Detect which cell encompasses the target text, then output its [X, Y] center coordinate. 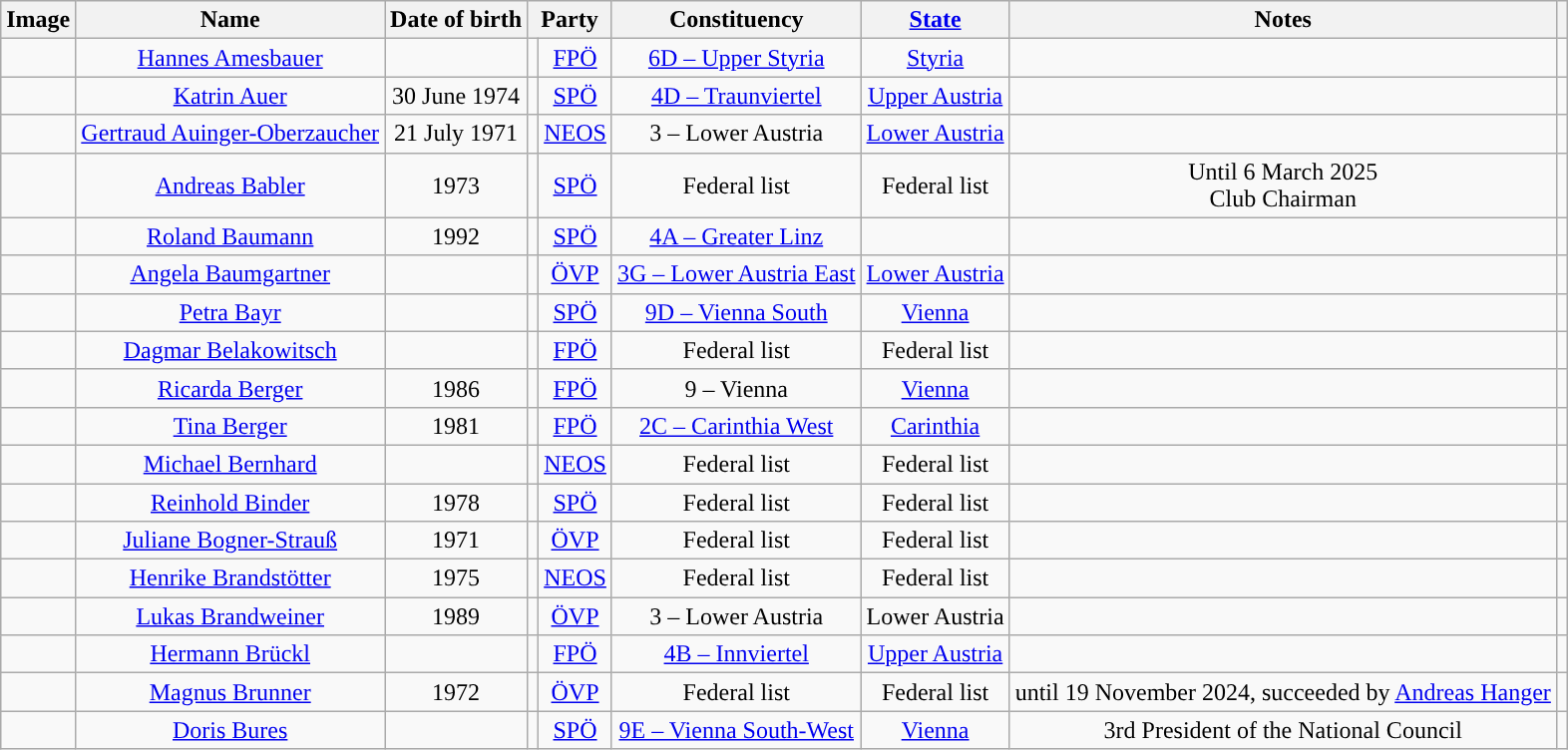
Juliane Bogner-Strauß [230, 541]
Image [38, 20]
Angela Baumgartner [230, 274]
Constituency [736, 20]
Michael Bernhard [230, 464]
21 July 1971 [457, 134]
4B – Innviertel [736, 654]
3rd President of the National Council [1283, 730]
Doris Bures [230, 730]
1992 [457, 236]
4A – Greater Linz [736, 236]
30 June 1974 [457, 96]
2C – Carinthia West [736, 426]
1972 [457, 692]
1978 [457, 502]
Hannes Amesbauer [230, 58]
1989 [457, 616]
Until 6 March 2025Club Chairman [1283, 186]
3G – Lower Austria East [736, 274]
Henrike Brandstötter [230, 578]
Carinthia [936, 426]
1986 [457, 388]
9D – Vienna South [736, 312]
6D – Upper Styria [736, 58]
Name [230, 20]
1971 [457, 541]
Magnus Brunner [230, 692]
Ricarda Berger [230, 388]
Styria [936, 58]
Petra Bayr [230, 312]
4D – Traunviertel [736, 96]
Katrin Auer [230, 96]
9 – Vienna [736, 388]
Dagmar Belakowitsch [230, 350]
Party [571, 20]
1981 [457, 426]
Hermann Brückl [230, 654]
Tina Berger [230, 426]
9E – Vienna South-West [736, 730]
Date of birth [457, 20]
State [936, 20]
Lukas Brandweiner [230, 616]
1975 [457, 578]
1973 [457, 186]
until 19 November 2024, succeeded by Andreas Hanger [1283, 692]
Reinhold Binder [230, 502]
Gertraud Auinger-Oberzaucher [230, 134]
Notes [1283, 20]
Roland Baumann [230, 236]
Andreas Babler [230, 186]
